Scan for the cell matching the given text and deliver its [X, Y] coordinate at center. 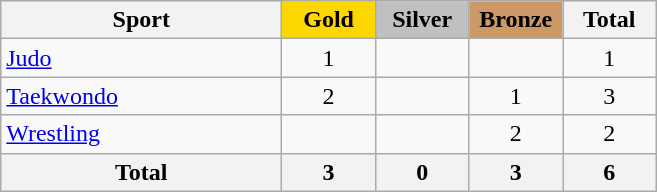
Gold [329, 20]
Sport [142, 20]
Bronze [516, 20]
6 [609, 172]
0 [422, 172]
Taekwondo [142, 96]
Wrestling [142, 134]
Judo [142, 58]
Silver [422, 20]
